Scan for the cell matching the given text and deliver its (x, y) coordinate at center. 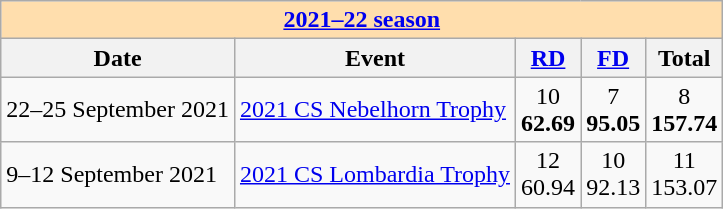
2021 CS Nebelhorn Trophy (374, 110)
9–12 September 2021 (118, 174)
Date (118, 58)
Total (684, 58)
7 95.05 (614, 110)
Event (374, 58)
11 153.07 (684, 174)
2021–22 season (362, 20)
22–25 September 2021 (118, 110)
10 62.69 (548, 110)
12 60.94 (548, 174)
FD (614, 58)
10 92.13 (614, 174)
RD (548, 58)
8 157.74 (684, 110)
2021 CS Lombardia Trophy (374, 174)
